Provide the (X, Y) coordinate of the cell's center where the given text is located.  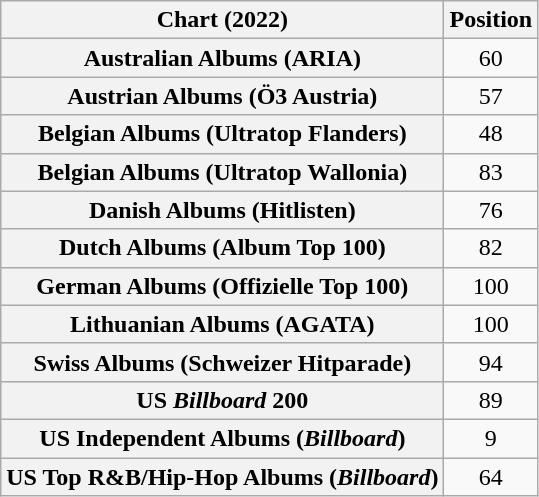
60 (491, 58)
57 (491, 96)
82 (491, 248)
89 (491, 400)
Austrian Albums (Ö3 Austria) (222, 96)
Chart (2022) (222, 20)
Swiss Albums (Schweizer Hitparade) (222, 362)
76 (491, 210)
Australian Albums (ARIA) (222, 58)
Belgian Albums (Ultratop Flanders) (222, 134)
Danish Albums (Hitlisten) (222, 210)
US Top R&B/Hip-Hop Albums (Billboard) (222, 477)
Lithuanian Albums (AGATA) (222, 324)
48 (491, 134)
US Independent Albums (Billboard) (222, 438)
US Billboard 200 (222, 400)
9 (491, 438)
94 (491, 362)
83 (491, 172)
Belgian Albums (Ultratop Wallonia) (222, 172)
German Albums (Offizielle Top 100) (222, 286)
Position (491, 20)
Dutch Albums (Album Top 100) (222, 248)
64 (491, 477)
